Locate the cell with the specified text and output its [x, y] center coordinate. 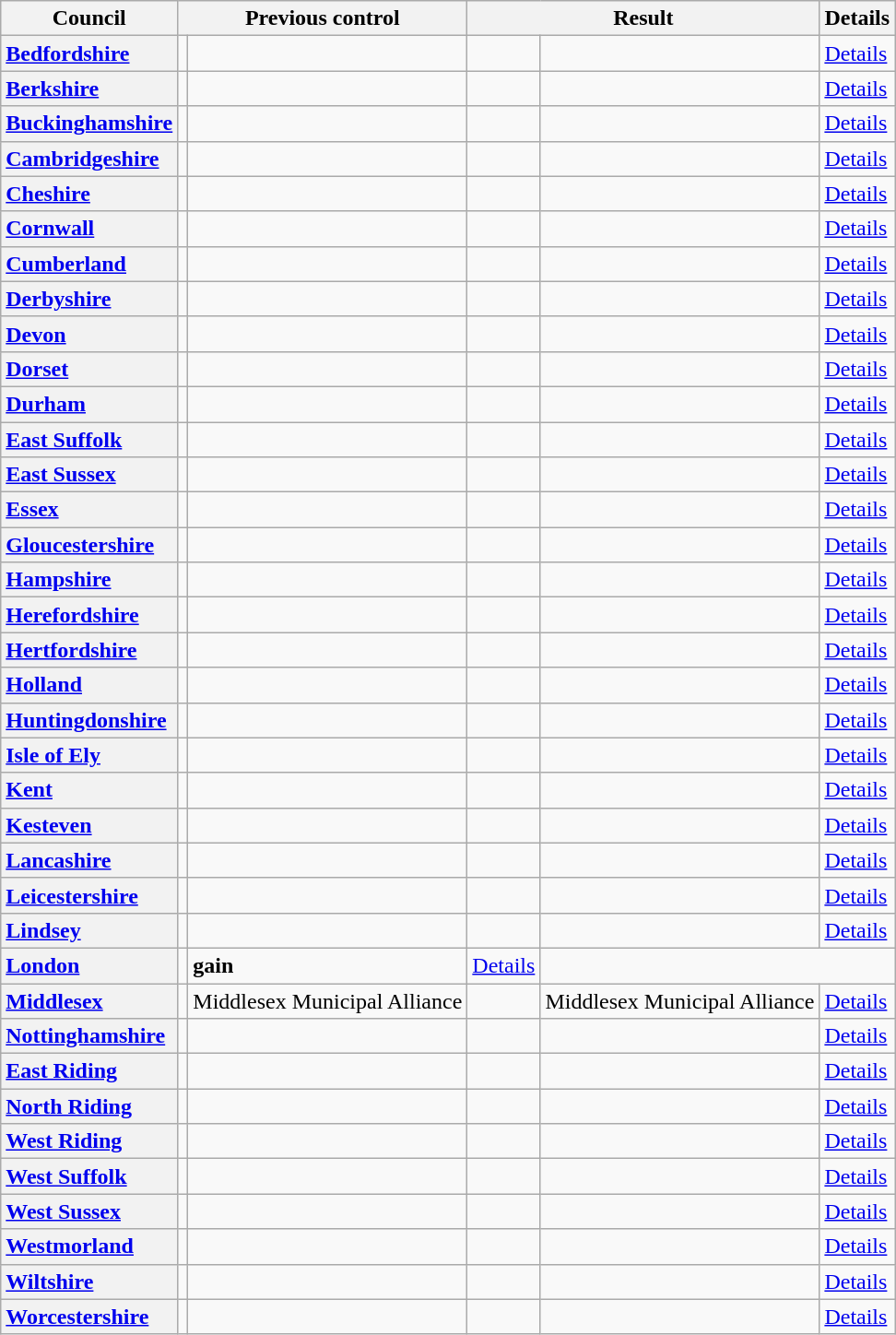
Dorset [89, 369]
Berkshire [89, 89]
Essex [89, 510]
East Riding [89, 1071]
Bedfordshire [89, 53]
Devon [89, 334]
Wiltshire [89, 1282]
Lancashire [89, 860]
Hampshire [89, 580]
London [89, 965]
Isle of Ely [89, 755]
Kent [89, 790]
Kesteven [89, 825]
Hertfordshire [89, 650]
West Suffolk [89, 1176]
West Riding [89, 1141]
Huntingdonshire [89, 720]
East Suffolk [89, 440]
Cumberland [89, 264]
Cambridgeshire [89, 159]
Cornwall [89, 229]
West Sussex [89, 1211]
Gloucestershire [89, 545]
Herefordshire [89, 615]
Westmorland [89, 1246]
Worcestershire [89, 1317]
Durham [89, 404]
North Riding [89, 1106]
Leicestershire [89, 895]
Buckinghamshire [89, 124]
Middlesex [89, 1000]
Result [643, 18]
Lindsey [89, 930]
East Sussex [89, 475]
Previous control [323, 18]
Council [89, 18]
Cheshire [89, 194]
Nottinghamshire [89, 1036]
gain [328, 965]
Derbyshire [89, 299]
Holland [89, 685]
